Determine the [X, Y] coordinate at the center of the cell enclosing the given text.  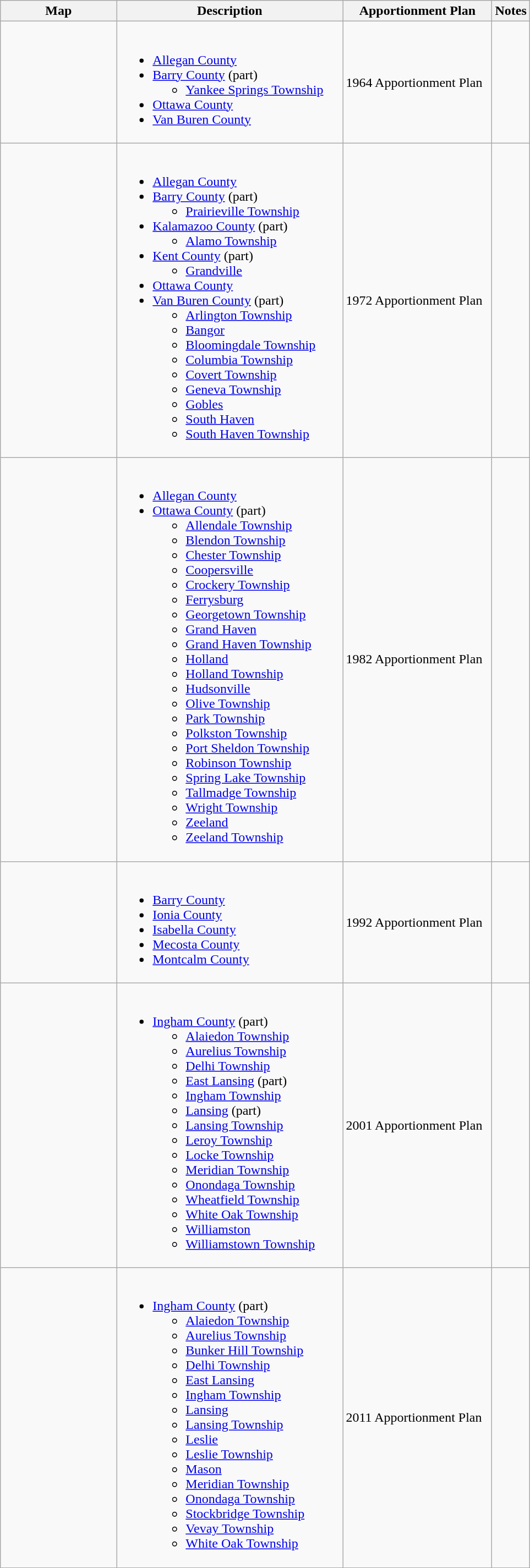
Barry CountyIonia CountyIsabella CountyMecosta CountyMontcalm County [230, 922]
Allegan CountyBarry County (part)Yankee Springs TownshipOttawa CountyVan Buren County [230, 82]
2011 Apportionment Plan [417, 1418]
1964 Apportionment Plan [417, 82]
Notes [511, 11]
Map [58, 11]
1972 Apportionment Plan [417, 300]
1992 Apportionment Plan [417, 922]
1982 Apportionment Plan [417, 659]
Description [230, 11]
Apportionment Plan [417, 11]
2001 Apportionment Plan [417, 1125]
